Locate the cell with the specified text and output its [X, Y] center coordinate. 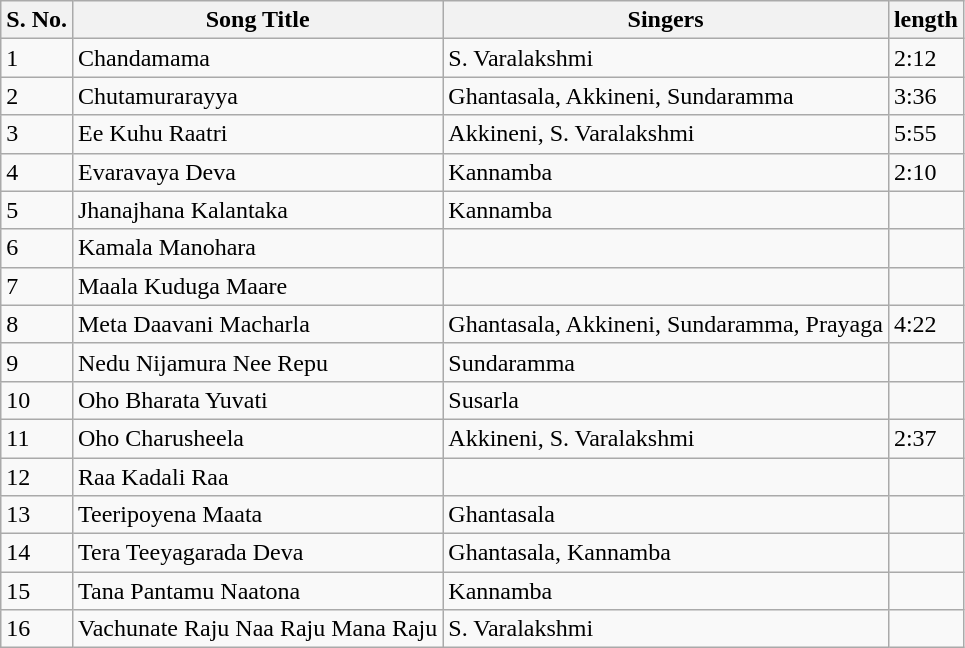
Meta Daavani Macharla [257, 324]
Ghantasala, Kannamba [666, 553]
Raa Kadali Raa [257, 477]
7 [37, 286]
5:55 [926, 134]
3 [37, 134]
Ghantasala, Akkineni, Sundaramma [666, 96]
12 [37, 477]
Ee Kuhu Raatri [257, 134]
Chutamurarayya [257, 96]
Teeripoyena Maata [257, 515]
length [926, 20]
Maala Kuduga Maare [257, 286]
Sundaramma [666, 362]
Nedu Nijamura Nee Repu [257, 362]
1 [37, 58]
2:37 [926, 438]
Jhanajhana Kalantaka [257, 210]
Oho Bharata Yuvati [257, 400]
Song Title [257, 20]
15 [37, 591]
9 [37, 362]
Tera Teeyagarada Deva [257, 553]
8 [37, 324]
2:12 [926, 58]
Chandamama [257, 58]
S. No. [37, 20]
Ghantasala, Akkineni, Sundaramma, Prayaga [666, 324]
Singers [666, 20]
13 [37, 515]
Ghantasala [666, 515]
14 [37, 553]
16 [37, 629]
4 [37, 172]
Susarla [666, 400]
Oho Charusheela [257, 438]
3:36 [926, 96]
Vachunate Raju Naa Raju Mana Raju [257, 629]
Evaravaya Deva [257, 172]
6 [37, 248]
Tana Pantamu Naatona [257, 591]
10 [37, 400]
5 [37, 210]
2:10 [926, 172]
Kamala Manohara [257, 248]
4:22 [926, 324]
11 [37, 438]
2 [37, 96]
